Detect which cell encompasses the target text, then output its (x, y) center coordinate. 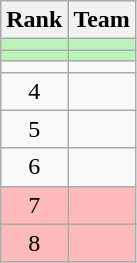
6 (34, 167)
4 (34, 91)
5 (34, 129)
8 (34, 243)
Team (102, 20)
Rank (34, 20)
7 (34, 205)
